Return [X, Y] of the center of cell containing provided text 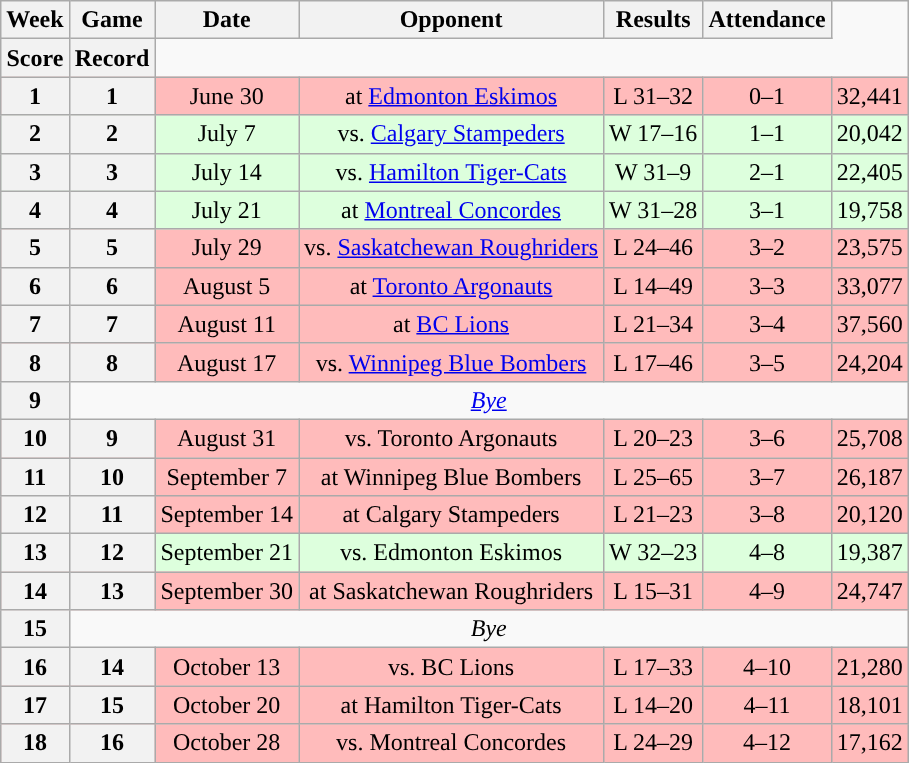
3–6 [767, 438]
18 [35, 743]
L 24–46 [654, 248]
3–5 [767, 362]
vs. Winnipeg Blue Bombers [452, 362]
August 5 [227, 286]
at BC Lions [452, 324]
vs. Calgary Stampeders [452, 134]
W 31–28 [654, 210]
21,280 [870, 667]
19,387 [870, 553]
July 14 [227, 172]
3–2 [767, 248]
3–4 [767, 324]
vs. Montreal Concordes [452, 743]
July 29 [227, 248]
22,405 [870, 172]
4–11 [767, 705]
W 31–9 [654, 172]
July 7 [227, 134]
L 14–20 [654, 705]
3–8 [767, 515]
L 17–46 [654, 362]
September 21 [227, 553]
L 15–31 [654, 591]
August 17 [227, 362]
24,747 [870, 591]
at Saskatchewan Roughriders [452, 591]
Date [227, 20]
L 31–32 [654, 96]
August 11 [227, 324]
L 17–33 [654, 667]
26,187 [870, 477]
September 7 [227, 477]
20,120 [870, 515]
L 21–34 [654, 324]
L 20–23 [654, 438]
at Winnipeg Blue Bombers [452, 477]
17,162 [870, 743]
October 13 [227, 667]
L 25–65 [654, 477]
at Toronto Argonauts [452, 286]
19,758 [870, 210]
Game [112, 20]
24,204 [870, 362]
vs. Toronto Argonauts [452, 438]
at Montreal Concordes [452, 210]
32,441 [870, 96]
September 14 [227, 515]
20,042 [870, 134]
at Hamilton Tiger-Cats [452, 705]
17 [35, 705]
at Edmonton Eskimos [452, 96]
3–1 [767, 210]
L 14–49 [654, 286]
0–1 [767, 96]
July 21 [227, 210]
1–1 [767, 134]
vs. Edmonton Eskimos [452, 553]
vs. Saskatchewan Roughriders [452, 248]
W 17–16 [654, 134]
Week [35, 20]
Attendance [767, 20]
Score [35, 58]
L 21–23 [654, 515]
June 30 [227, 96]
4–8 [767, 553]
October 28 [227, 743]
October 20 [227, 705]
August 31 [227, 438]
Opponent [452, 20]
4–12 [767, 743]
3–7 [767, 477]
vs. Hamilton Tiger-Cats [452, 172]
25,708 [870, 438]
September 30 [227, 591]
37,560 [870, 324]
W 32–23 [654, 553]
18,101 [870, 705]
vs. BC Lions [452, 667]
23,575 [870, 248]
Results [654, 20]
Record [112, 58]
33,077 [870, 286]
4–10 [767, 667]
4–9 [767, 591]
2–1 [767, 172]
at Calgary Stampeders [452, 515]
L 24–29 [654, 743]
3–3 [767, 286]
